Provide the [X, Y] coordinate of the cell's center where the given text is located.  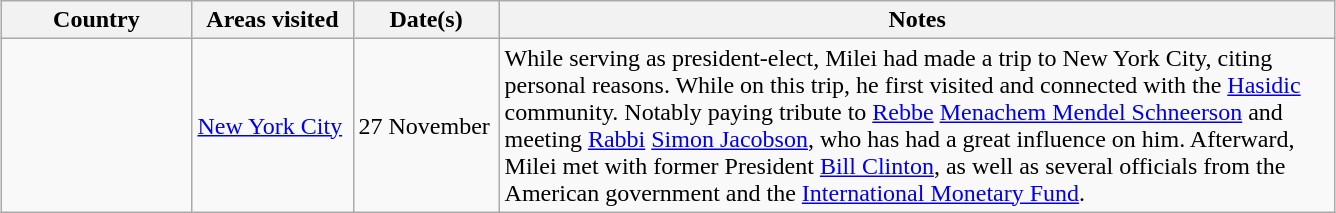
27 November [426, 126]
New York City [272, 126]
Areas visited [272, 20]
Date(s) [426, 20]
Country [96, 20]
Notes [917, 20]
